Identify which cell holds the provided text, then report its (X, Y) central coordinate. 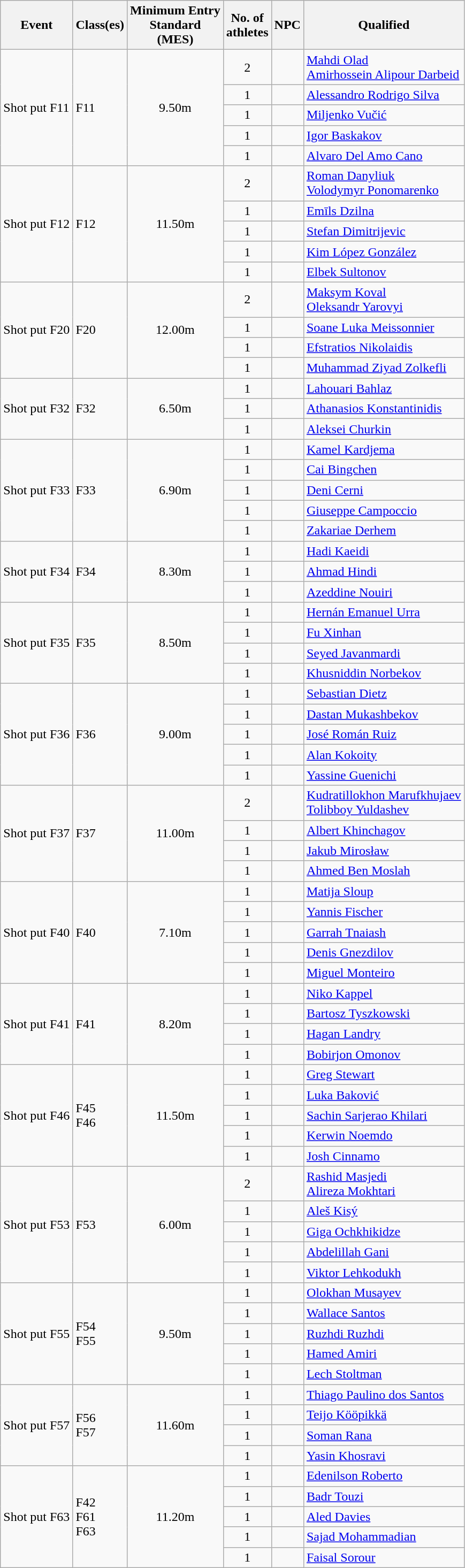
Soane Luka Meissonnier (384, 327)
Shot put F33 (36, 490)
Fu Xinhan (384, 632)
F40 (100, 932)
Bartosz Tyszkowski (384, 1014)
Thiago Paulino dos Santos (384, 1395)
Yassine Guenichi (384, 775)
Edenilson Roberto (384, 1476)
Faisal Sorour (384, 1557)
Giuseppe Campoccio (384, 510)
Yannis Fischer (384, 912)
Shot put F40 (36, 932)
11.00m (176, 833)
F45F46 (100, 1115)
Teijo Kööpikkä (384, 1415)
Seyed Javanmardi (384, 653)
Alessandro Rodrigo Silva (384, 95)
F20 (100, 330)
Lahouari Bahlaz (384, 388)
Igor Baskakov (384, 135)
Greg Stewart (384, 1075)
6.90m (176, 490)
6.50m (176, 409)
Minimum EntryStandard(MES) (176, 25)
Aled Davies (384, 1517)
Lech Stoltman (384, 1374)
Miljenko Vučić (384, 115)
F37 (100, 833)
Shot put F11 (36, 108)
Alan Kokoity (384, 755)
Elbek Sultonov (384, 272)
Shot put F57 (36, 1425)
Yasin Khosravi (384, 1456)
Event (36, 25)
Shot put F12 (36, 224)
Roman DanyliukVolodymyr Ponomarenko (384, 183)
Shot put F32 (36, 409)
Qualified (384, 25)
8.50m (176, 643)
Ruzhdi Ruzhdi (384, 1334)
6.00m (176, 1224)
Ahmed Ben Moslah (384, 871)
F12 (100, 224)
Josh Cinnamo (384, 1156)
Khusniddin Norbekov (384, 674)
Viktor Lehkodukh (384, 1272)
12.00m (176, 330)
Jakub Mirosław (384, 851)
Efstratios Nikolaidis (384, 348)
Sajad Mohammadian (384, 1537)
F32 (100, 409)
Deni Cerni (384, 490)
8.20m (176, 1024)
F42F61F63 (100, 1517)
Shot put F55 (36, 1333)
Wallace Santos (384, 1313)
Aleksei Churkin (384, 429)
F41 (100, 1024)
Shot put F53 (36, 1224)
Abdelillah Gani (384, 1252)
Class(es) (100, 25)
F11 (100, 108)
Garrah Tnaiash (384, 932)
NPC (287, 25)
Stefan Dimitrijevic (384, 231)
Kudratillokhon MarufkhujaevTolibboy Yuldashev (384, 802)
Hernán Emanuel Urra (384, 612)
Miguel Monteiro (384, 973)
Olokhan Musayev (384, 1292)
F54F55 (100, 1333)
Albert Khinchagov (384, 830)
Kim López González (384, 251)
Dastan Mukashbekov (384, 714)
Matija Sloup (384, 891)
Hadi Kaeidi (384, 551)
Niko Kappel (384, 993)
Kamel Kardjema (384, 449)
Rashid MasjediAlireza Mokhtari (384, 1183)
Sachin Sarjerao Khilari (384, 1115)
8.30m (176, 571)
F33 (100, 490)
Emīls Dzilna (384, 211)
Shot put F20 (36, 330)
7.10m (176, 932)
Athanasios Konstantinidis (384, 409)
Bobirjon Omonov (384, 1054)
Shot put F41 (36, 1024)
Mahdi OladAmirhossein Alipour Darbeid (384, 67)
Shot put F35 (36, 643)
Kerwin Noemdo (384, 1136)
F35 (100, 643)
F36 (100, 735)
Giga Ochkhikidze (384, 1232)
F53 (100, 1224)
Shot put F34 (36, 571)
9.00m (176, 735)
F56F57 (100, 1425)
Cai Bingchen (384, 470)
Zakariae Derhem (384, 531)
Aleš Kisý (384, 1211)
Sebastian Dietz (384, 694)
Shot put F36 (36, 735)
Soman Rana (384, 1435)
F34 (100, 571)
Hagan Landry (384, 1034)
Shot put F46 (36, 1115)
Azeddine Nouiri (384, 592)
Hamed Amiri (384, 1354)
Shot put F63 (36, 1517)
No. ofathletes (247, 25)
José Román Ruiz (384, 735)
11.60m (176, 1425)
Badr Touzi (384, 1496)
11.20m (176, 1517)
Denis Gnezdilov (384, 952)
Ahmad Hindi (384, 571)
Muhammad Ziyad Zolkefli (384, 368)
Shot put F37 (36, 833)
Alvaro Del Amo Cano (384, 156)
Maksym KovalOleksandr Yarovyi (384, 300)
Luka Baković (384, 1095)
